Extract the (X, Y) coordinate from the center of the cell holding the provided text.  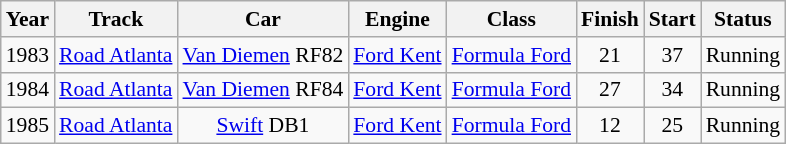
25 (672, 126)
Engine (397, 19)
12 (610, 126)
27 (610, 90)
1985 (28, 126)
Class (512, 19)
Car (262, 19)
1983 (28, 55)
21 (610, 55)
Start (672, 19)
Track (116, 19)
Finish (610, 19)
37 (672, 55)
Van Diemen RF82 (262, 55)
Van Diemen RF84 (262, 90)
Swift DB1 (262, 126)
1984 (28, 90)
Year (28, 19)
34 (672, 90)
Status (743, 19)
